Return the (x, y) coordinate for the center point of the cell that contains the specified text.  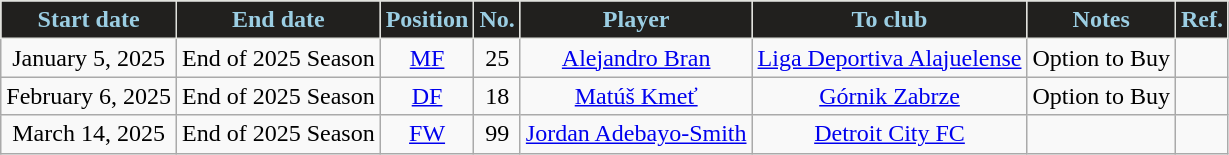
Alejandro Bran (636, 58)
No. (497, 20)
18 (497, 96)
Player (636, 20)
Matúš Kmeť (636, 96)
25 (497, 58)
Start date (89, 20)
MF (427, 58)
To club (890, 20)
February 6, 2025 (89, 96)
Notes (1101, 20)
Jordan Adebayo-Smith (636, 134)
Ref. (1202, 20)
Górnik Zabrze (890, 96)
End date (278, 20)
Liga Deportiva Alajuelense (890, 58)
DF (427, 96)
March 14, 2025 (89, 134)
January 5, 2025 (89, 58)
99 (497, 134)
FW (427, 134)
Position (427, 20)
Detroit City FC (890, 134)
